Pinpoint the cell where the given text exists, returning its [X, Y] midpoint coordinate. 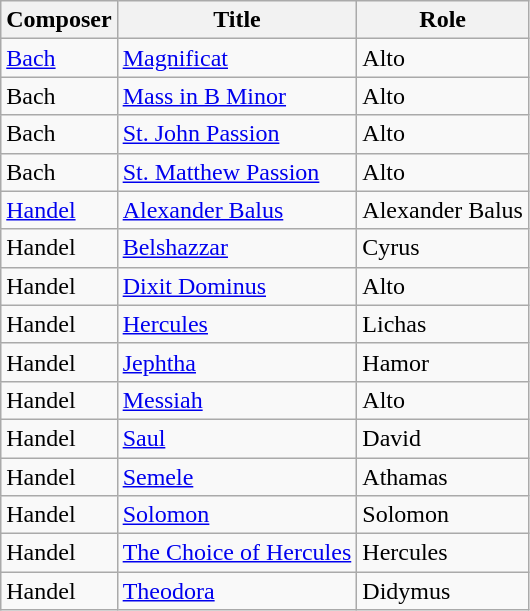
Hamor [443, 362]
Composer [59, 20]
Athamas [443, 477]
The Choice of Hercules [237, 553]
Magnificat [237, 58]
Semele [237, 477]
Role [443, 20]
Saul [237, 438]
Title [237, 20]
Dixit Dominus [237, 286]
Messiah [237, 400]
St. John Passion [237, 134]
Cyrus [443, 248]
St. Matthew Passion [237, 172]
Didymus [443, 591]
Belshazzar [237, 248]
David [443, 438]
Mass in B Minor [237, 96]
Theodora [237, 591]
Jephtha [237, 362]
Lichas [443, 324]
